Identify which cell holds the provided text, then report its [X, Y] central coordinate. 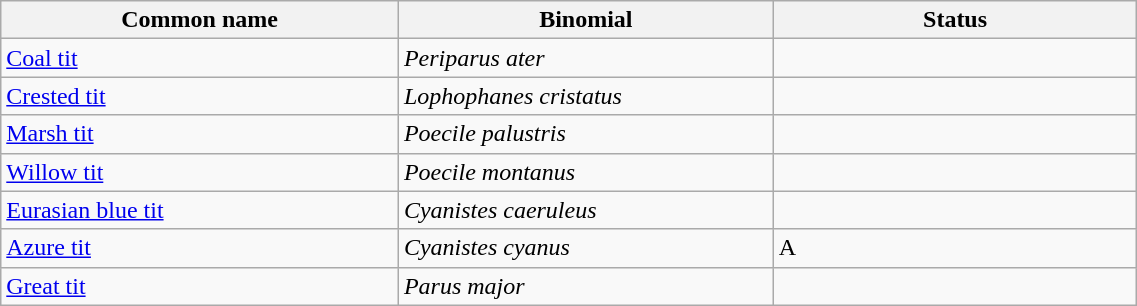
Cyanistes caeruleus [586, 210]
Lophophanes cristatus [586, 96]
Cyanistes cyanus [586, 248]
Crested tit [200, 96]
Coal tit [200, 58]
Periparus ater [586, 58]
Common name [200, 20]
Eurasian blue tit [200, 210]
Parus major [586, 286]
Poecile palustris [586, 134]
Binomial [586, 20]
Poecile montanus [586, 172]
Marsh tit [200, 134]
Great tit [200, 286]
Status [955, 20]
Willow tit [200, 172]
A [955, 248]
Azure tit [200, 248]
